Output the (x, y) coordinate of the center of the cell containing the given text.  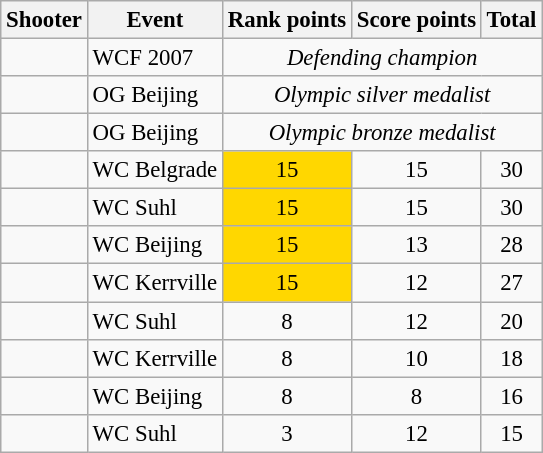
WCF 2007 (154, 58)
10 (417, 358)
27 (511, 283)
Total (511, 20)
3 (288, 433)
Defending champion (382, 58)
Shooter (44, 20)
Olympic bronze medalist (382, 133)
Event (154, 20)
WC Belgrade (154, 170)
Rank points (288, 20)
Olympic silver medalist (382, 95)
13 (417, 245)
18 (511, 358)
28 (511, 245)
Score points (417, 20)
16 (511, 396)
20 (511, 321)
